From the cell containing the given text, extract its center point as [x, y] coordinate. 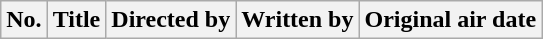
Written by [298, 20]
No. [24, 20]
Directed by [171, 20]
Original air date [450, 20]
Title [76, 20]
